Identify which cell holds the provided text, then report its (X, Y) central coordinate. 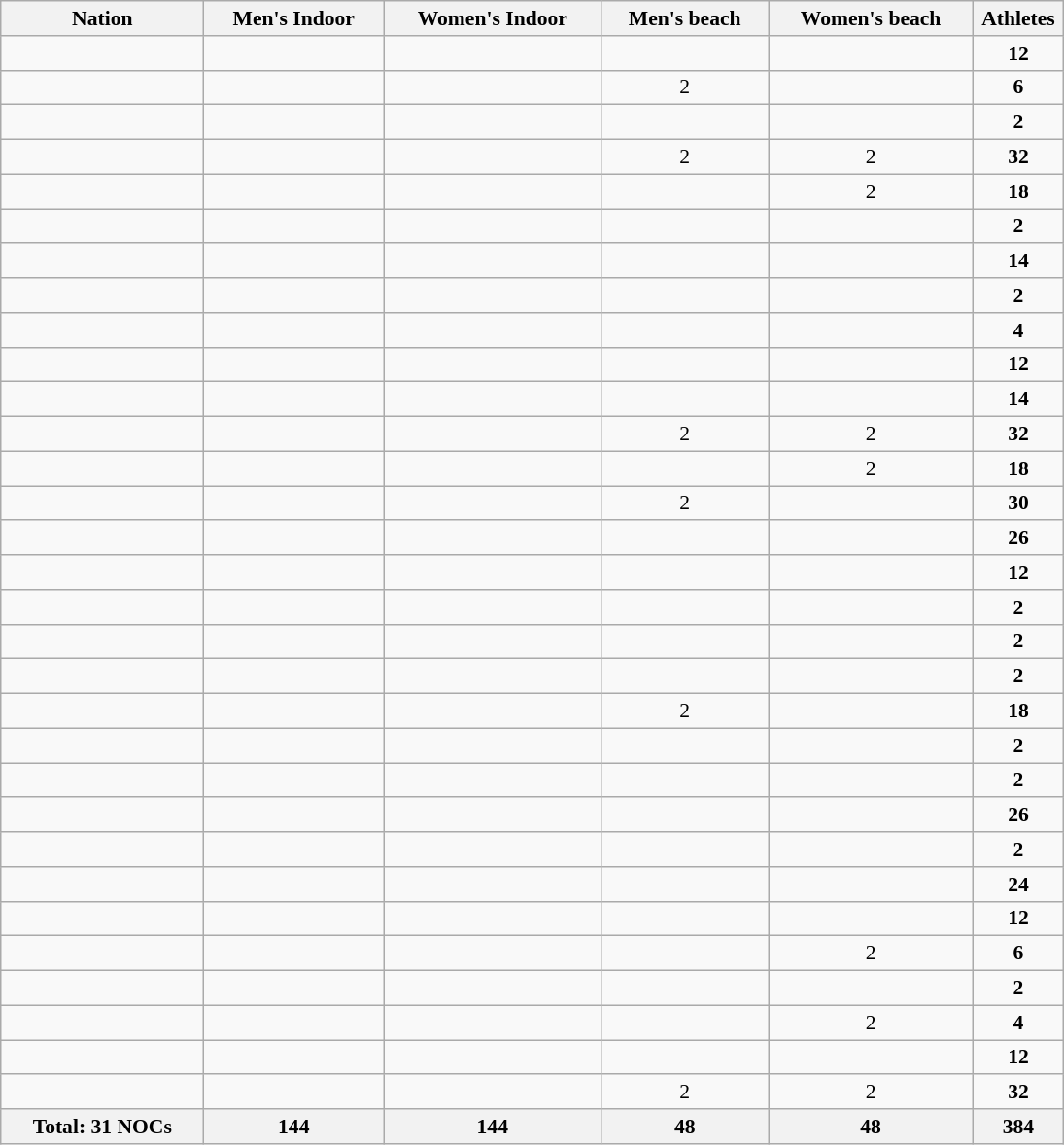
Nation (103, 18)
Men's beach (685, 18)
Total: 31 NOCs (103, 1127)
Women's Indoor (493, 18)
24 (1018, 885)
384 (1018, 1127)
Men's Indoor (293, 18)
30 (1018, 503)
Athletes (1018, 18)
Women's beach (871, 18)
